For the text-containing cell, return its midpoint in [x, y] coordinate format. 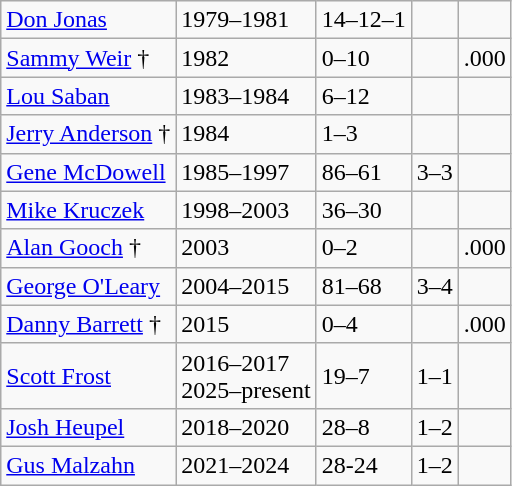
2004–2015 [246, 286]
28-24 [364, 465]
1982 [246, 58]
Danny Barrett † [88, 324]
0–2 [364, 248]
1–3 [364, 134]
Jerry Anderson † [88, 134]
1985–1997 [246, 172]
Josh Heupel [88, 427]
2016–20172025–present [246, 376]
19–7 [364, 376]
2018–2020 [246, 427]
Don Jonas [88, 20]
86–61 [364, 172]
3–3 [434, 172]
3–4 [434, 286]
36–30 [364, 210]
2015 [246, 324]
Gus Malzahn [88, 465]
Alan Gooch † [88, 248]
2003 [246, 248]
1984 [246, 134]
1998–2003 [246, 210]
Mike Kruczek [88, 210]
14–12–1 [364, 20]
Sammy Weir † [88, 58]
Gene McDowell [88, 172]
2021–2024 [246, 465]
0–4 [364, 324]
Lou Saban [88, 96]
0–10 [364, 58]
1979–1981 [246, 20]
1–1 [434, 376]
1983–1984 [246, 96]
28–8 [364, 427]
6–12 [364, 96]
Scott Frost [88, 376]
George O'Leary [88, 286]
81–68 [364, 286]
